Pinpoint the cell where the given text exists, returning its [x, y] midpoint coordinate. 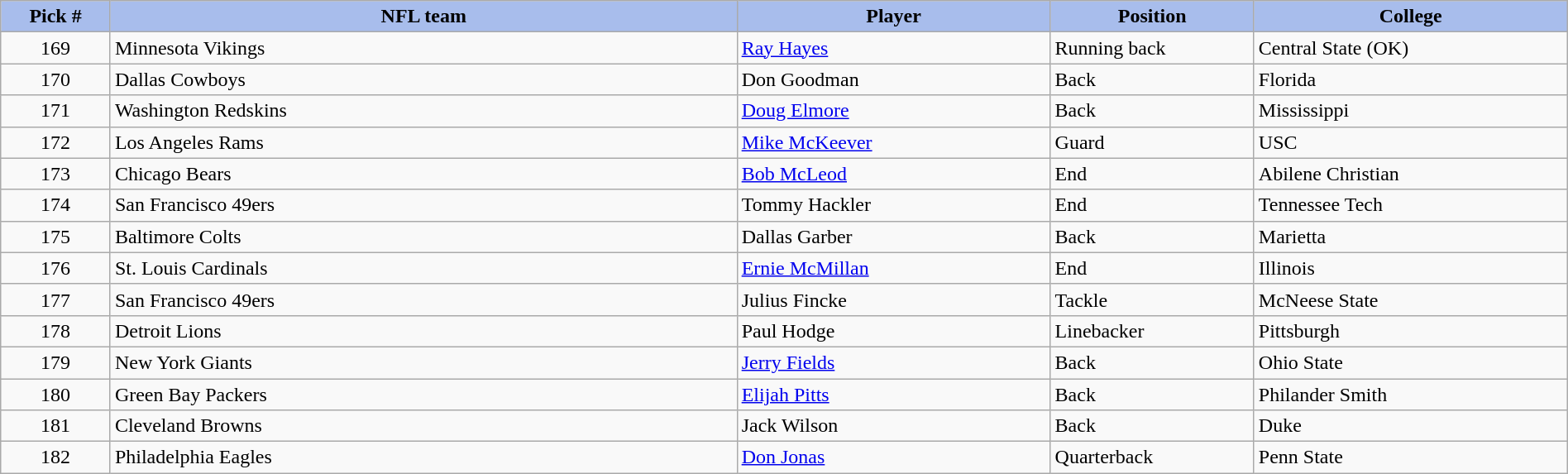
Abilene Christian [1411, 174]
Detroit Lions [423, 331]
Tackle [1152, 299]
Jerry Fields [893, 362]
176 [56, 268]
Los Angeles Rams [423, 142]
Don Jonas [893, 457]
Player [893, 17]
NFL team [423, 17]
Ernie McMillan [893, 268]
Dallas Garber [893, 237]
Jack Wilson [893, 426]
169 [56, 48]
Green Bay Packers [423, 395]
Chicago Bears [423, 174]
181 [56, 426]
172 [56, 142]
Dallas Cowboys [423, 79]
Guard [1152, 142]
175 [56, 237]
Pick # [56, 17]
Illinois [1411, 268]
Bob McLeod [893, 174]
177 [56, 299]
Florida [1411, 79]
Quarterback [1152, 457]
180 [56, 395]
Baltimore Colts [423, 237]
Pittsburgh [1411, 331]
Position [1152, 17]
Mike McKeever [893, 142]
173 [56, 174]
182 [56, 457]
Ohio State [1411, 362]
Cleveland Browns [423, 426]
Don Goodman [893, 79]
Penn State [1411, 457]
Linebacker [1152, 331]
New York Giants [423, 362]
178 [56, 331]
Julius Fincke [893, 299]
179 [56, 362]
Mississippi [1411, 111]
Marietta [1411, 237]
Central State (OK) [1411, 48]
USC [1411, 142]
Doug Elmore [893, 111]
Tommy Hackler [893, 205]
St. Louis Cardinals [423, 268]
Philander Smith [1411, 395]
Philadelphia Eagles [423, 457]
McNeese State [1411, 299]
Elijah Pitts [893, 395]
Paul Hodge [893, 331]
171 [56, 111]
Tennessee Tech [1411, 205]
Minnesota Vikings [423, 48]
College [1411, 17]
Duke [1411, 426]
Ray Hayes [893, 48]
174 [56, 205]
170 [56, 79]
Washington Redskins [423, 111]
Running back [1152, 48]
